Provide the (X, Y) coordinate of the cell's center where the given text is located.  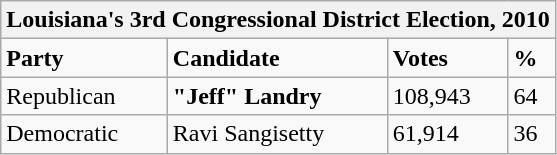
Republican (84, 96)
61,914 (448, 134)
Ravi Sangisetty (277, 134)
Democratic (84, 134)
108,943 (448, 96)
Votes (448, 58)
% (532, 58)
Candidate (277, 58)
Party (84, 58)
64 (532, 96)
36 (532, 134)
"Jeff" Landry (277, 96)
Louisiana's 3rd Congressional District Election, 2010 (278, 20)
